Locate the cell with the specified text and output its (X, Y) center coordinate. 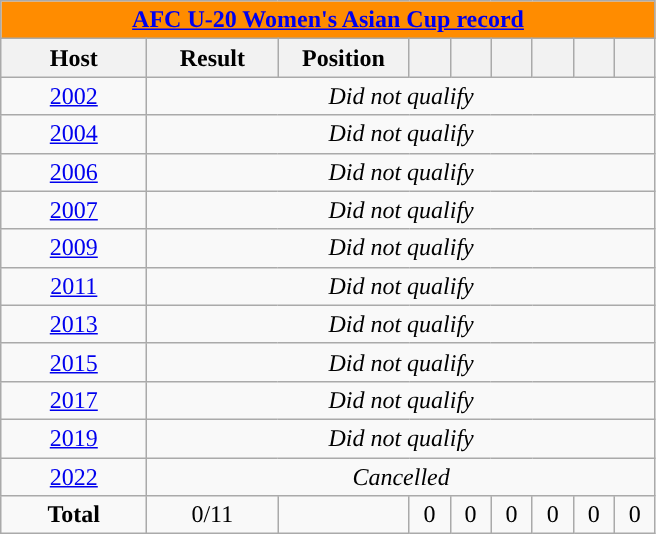
2004 (74, 134)
2007 (74, 210)
2002 (74, 96)
Host (74, 58)
2015 (74, 362)
Cancelled (401, 477)
0/11 (212, 515)
2011 (74, 286)
2022 (74, 477)
2006 (74, 172)
2017 (74, 400)
Position (344, 58)
Result (212, 58)
2019 (74, 438)
2013 (74, 324)
AFC U-20 Women's Asian Cup record (328, 20)
Total (74, 515)
2009 (74, 248)
